Extract the (x, y) coordinate from the center of the cell holding the provided text.  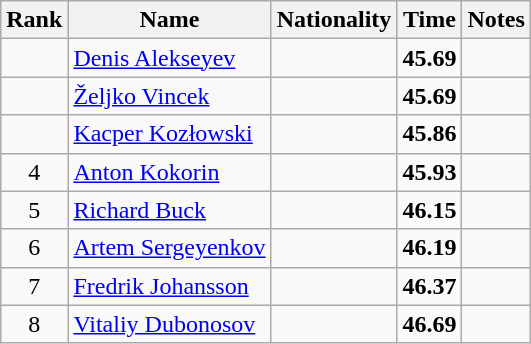
Vitaliy Dubonosov (170, 324)
Rank (34, 20)
Name (170, 20)
7 (34, 286)
Fredrik Johansson (170, 286)
5 (34, 210)
Notes (496, 20)
Nationality (334, 20)
Richard Buck (170, 210)
Denis Alekseyev (170, 58)
46.15 (430, 210)
Time (430, 20)
Artem Sergeyenkov (170, 248)
Kacper Kozłowski (170, 134)
46.37 (430, 286)
46.69 (430, 324)
Željko Vincek (170, 96)
46.19 (430, 248)
45.93 (430, 172)
4 (34, 172)
45.86 (430, 134)
6 (34, 248)
8 (34, 324)
Anton Kokorin (170, 172)
